Locate the cell with the specified text and output its (x, y) center coordinate. 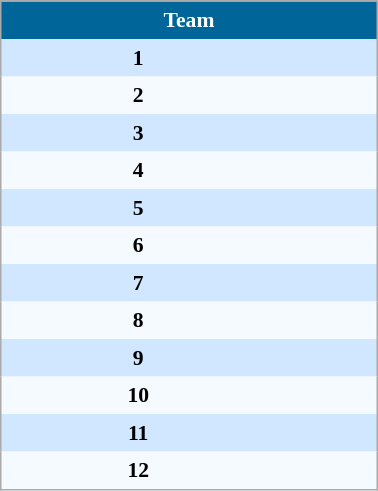
7 (138, 283)
9 (138, 358)
5 (138, 208)
2 (138, 95)
10 (138, 395)
8 (138, 321)
1 (138, 58)
Team (189, 20)
4 (138, 171)
12 (138, 471)
11 (138, 433)
3 (138, 133)
6 (138, 245)
